Pinpoint the cell where the given text exists, returning its [x, y] midpoint coordinate. 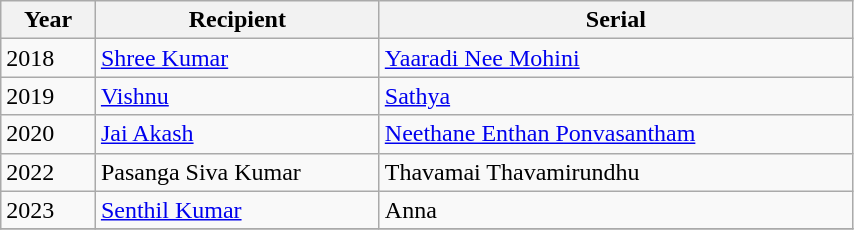
Thavamai Thavamirundhu [616, 172]
2019 [48, 96]
Recipient [237, 20]
Jai Akash [237, 134]
2020 [48, 134]
Yaaradi Nee Mohini [616, 58]
Vishnu [237, 96]
Neethane Enthan Ponvasantham [616, 134]
Anna [616, 210]
Serial [616, 20]
2022 [48, 172]
Senthil Kumar [237, 210]
2018 [48, 58]
Year [48, 20]
Pasanga Siva Kumar [237, 172]
2023 [48, 210]
Shree Kumar [237, 58]
Sathya [616, 96]
